Search for the cell housing the specified text and yield its [X, Y] center coordinate. 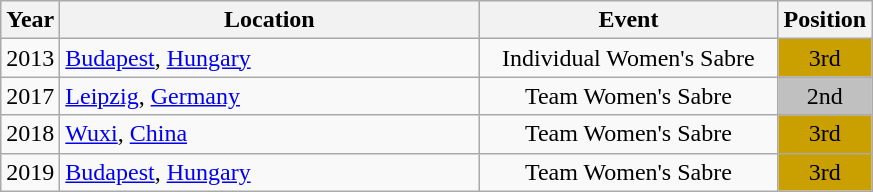
2019 [30, 172]
2018 [30, 134]
2nd [825, 96]
Position [825, 20]
2013 [30, 58]
Wuxi, China [270, 134]
Location [270, 20]
Year [30, 20]
2017 [30, 96]
Individual Women's Sabre [628, 58]
Event [628, 20]
Leipzig, Germany [270, 96]
